Return (x, y) of the center of cell containing provided text 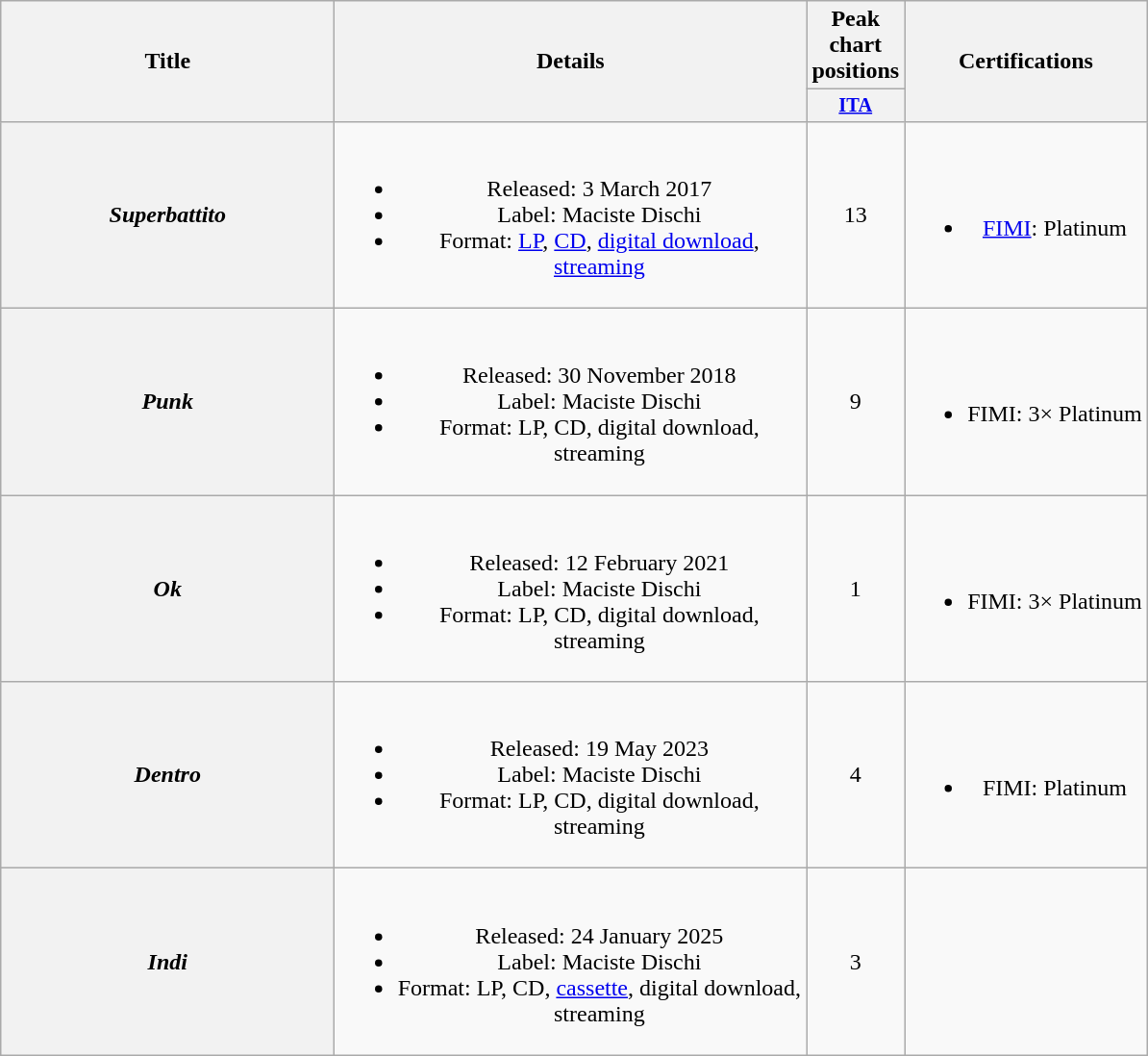
ITA (856, 106)
Indi (167, 962)
Details (571, 62)
3 (856, 962)
1 (856, 589)
Ok (167, 589)
Superbattito (167, 214)
Certifications (1027, 62)
Released: 24 January 2025Label: Maciste DischiFormat: LP, CD, cassette, digital download, streaming (571, 962)
13 (856, 214)
Peak chart positions (856, 45)
Punk (167, 402)
4 (856, 775)
Released: 12 February 2021Label: Maciste DischiFormat: LP, CD, digital download, streaming (571, 589)
Released: 19 May 2023Label: Maciste DischiFormat: LP, CD, digital download, streaming (571, 775)
9 (856, 402)
Released: 30 November 2018Label: Maciste DischiFormat: LP, CD, digital download, streaming (571, 402)
Released: 3 March 2017Label: Maciste DischiFormat: LP, CD, digital download, streaming (571, 214)
Title (167, 62)
Dentro (167, 775)
